Return the (X, Y) coordinate for the center point of the cell that contains the specified text.  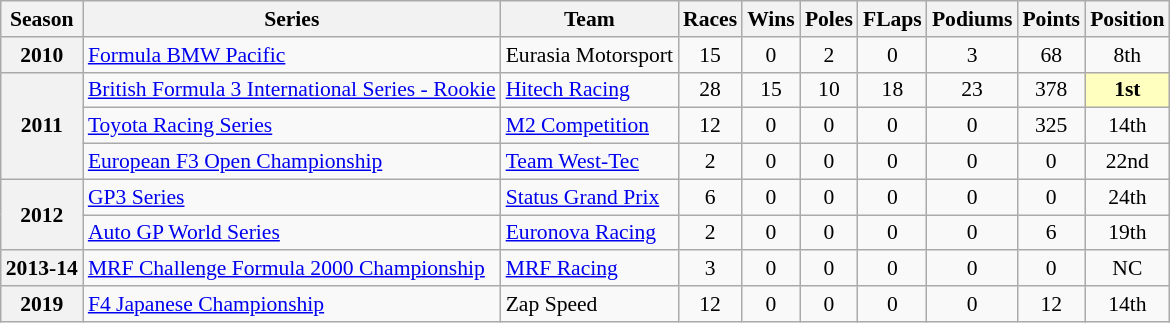
2019 (42, 304)
2011 (42, 126)
MRF Racing (590, 269)
Points (1051, 19)
Euronova Racing (590, 233)
22nd (1127, 162)
FLaps (892, 19)
18 (892, 90)
Series (292, 19)
19th (1127, 233)
European F3 Open Championship (292, 162)
2013-14 (42, 269)
British Formula 3 International Series - Rookie (292, 90)
1st (1127, 90)
Formula BMW Pacific (292, 55)
Auto GP World Series (292, 233)
NC (1127, 269)
Season (42, 19)
Status Grand Prix (590, 197)
28 (710, 90)
MRF Challenge Formula 2000 Championship (292, 269)
8th (1127, 55)
Team (590, 19)
GP3 Series (292, 197)
2012 (42, 214)
M2 Competition (590, 126)
Podiums (972, 19)
325 (1051, 126)
Eurasia Motorsport (590, 55)
F4 Japanese Championship (292, 304)
24th (1127, 197)
Toyota Racing Series (292, 126)
Poles (829, 19)
Team West-Tec (590, 162)
Wins (771, 19)
23 (972, 90)
10 (829, 90)
2010 (42, 55)
Hitech Racing (590, 90)
Races (710, 19)
378 (1051, 90)
68 (1051, 55)
Position (1127, 19)
Zap Speed (590, 304)
